Capture the cell that displays the provided text and extract its (X, Y) central coordinate. 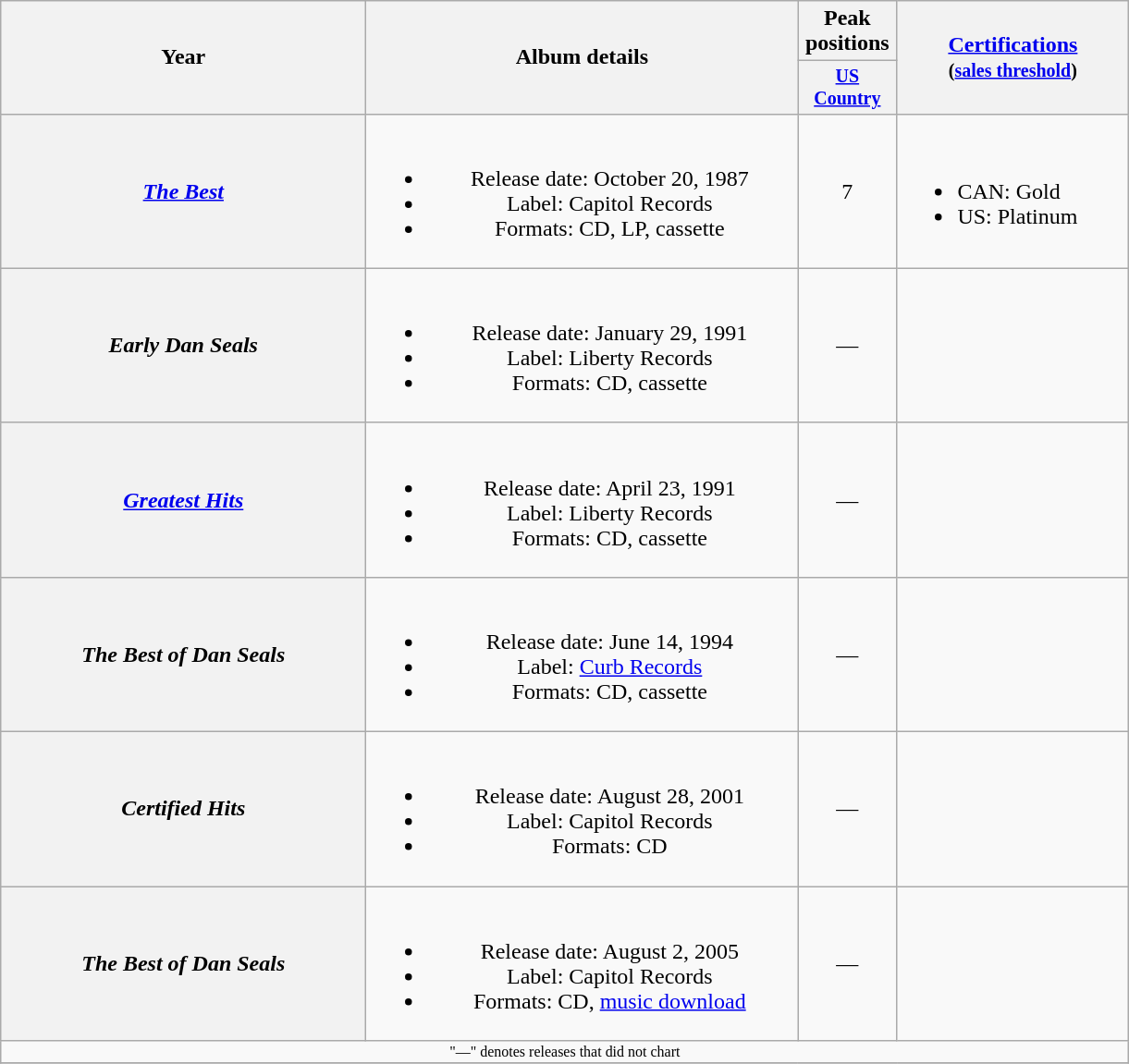
Release date: August 2, 2005Label: Capitol RecordsFormats: CD, music download (583, 963)
Release date: April 23, 1991Label: Liberty RecordsFormats: CD, cassette (583, 499)
Certifications(sales threshold) (1013, 57)
Album details (583, 57)
The Best (183, 190)
7 (847, 190)
Early Dan Seals (183, 346)
Greatest Hits (183, 499)
Release date: August 28, 2001Label: Capitol RecordsFormats: CD (583, 810)
Year (183, 57)
Peak positions (847, 31)
Release date: January 29, 1991Label: Liberty RecordsFormats: CD, cassette (583, 346)
Release date: October 20, 1987Label: Capitol RecordsFormats: CD, LP, cassette (583, 190)
Certified Hits (183, 810)
CAN: GoldUS: Platinum (1013, 190)
"—" denotes releases that did not chart (565, 1052)
Release date: June 14, 1994Label: Curb RecordsFormats: CD, cassette (583, 654)
US Country (847, 87)
